From the cell containing the given text, extract its center point as (X, Y) coordinate. 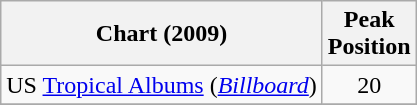
Chart (2009) (162, 34)
US Tropical Albums (Billboard) (162, 85)
Peak Position (369, 34)
20 (369, 85)
